From the cell containing the given text, extract its center point as [X, Y] coordinate. 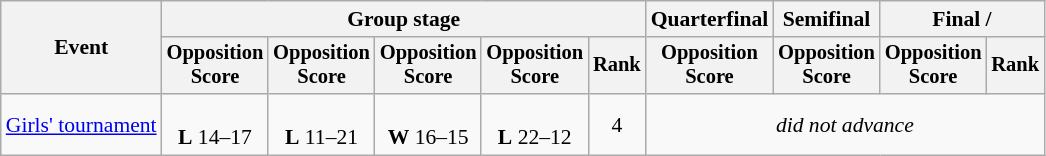
4 [617, 124]
Semifinal [826, 19]
Group stage [404, 19]
L 14–17 [216, 124]
Final / [962, 19]
Quarterfinal [710, 19]
W 16–15 [428, 124]
Event [82, 48]
did not advance [845, 124]
L 11–21 [322, 124]
Girls' tournament [82, 124]
L 22–12 [534, 124]
